Return the (x, y) coordinate for the center point of the cell that contains the specified text.  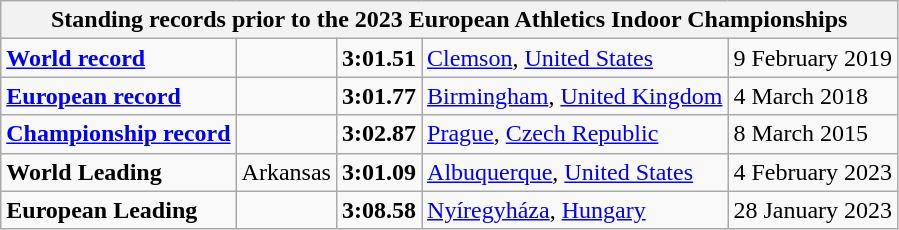
28 January 2023 (813, 210)
Nyíregyháza, Hungary (575, 210)
World record (118, 58)
3:02.87 (378, 134)
8 March 2015 (813, 134)
3:08.58 (378, 210)
3:01.09 (378, 172)
Arkansas (286, 172)
3:01.77 (378, 96)
Birmingham, United Kingdom (575, 96)
3:01.51 (378, 58)
Clemson, United States (575, 58)
Albuquerque, United States (575, 172)
9 February 2019 (813, 58)
Championship record (118, 134)
World Leading (118, 172)
European Leading (118, 210)
4 March 2018 (813, 96)
Standing records prior to the 2023 European Athletics Indoor Championships (450, 20)
4 February 2023 (813, 172)
European record (118, 96)
Prague, Czech Republic (575, 134)
